Output the [x, y] coordinate of the center of the cell containing the given text.  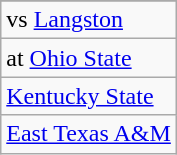
Kentucky State [89, 96]
vs Langston [89, 20]
East Texas A&M [89, 134]
at Ohio State [89, 58]
